Scan for the cell matching the given text and deliver its [x, y] coordinate at center. 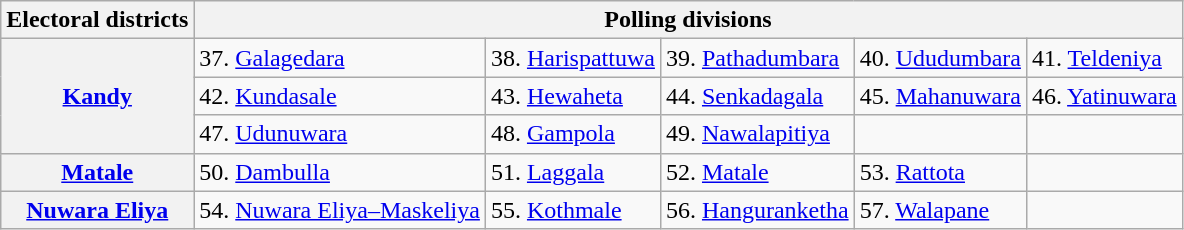
38. Harispattuwa [572, 58]
55. Kothmale [572, 210]
53. Rattota [940, 172]
57. Walapane [940, 210]
54. Nuwara Eliya–Maskeliya [340, 210]
41. Teldeniya [1104, 58]
45. Mahanuwara [940, 96]
Kandy [98, 96]
43. Hewaheta [572, 96]
Electoral districts [98, 20]
52. Matale [757, 172]
44. Senkadagala [757, 96]
49. Nawalapitiya [757, 134]
Nuwara Eliya [98, 210]
Polling divisions [688, 20]
50. Dambulla [340, 172]
Matale [98, 172]
56. Hanguranketha [757, 210]
37. Galagedara [340, 58]
39. Pathadumbara [757, 58]
42. Kundasale [340, 96]
51. Laggala [572, 172]
48. Gampola [572, 134]
47. Udunuwara [340, 134]
46. Yatinuwara [1104, 96]
40. Ududumbara [940, 58]
